Output the [x, y] coordinate of the center of the cell containing the given text.  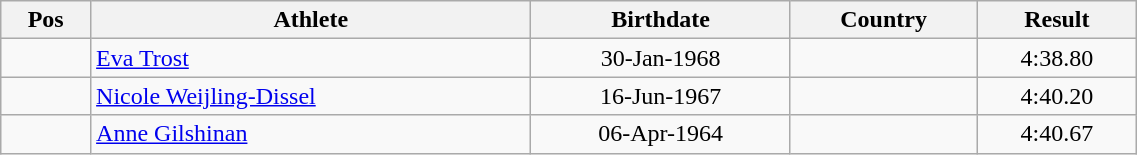
Birthdate [660, 20]
4:38.80 [1057, 58]
4:40.20 [1057, 96]
4:40.67 [1057, 134]
Country [884, 20]
Nicole Weijling-Dissel [311, 96]
Result [1057, 20]
30-Jan-1968 [660, 58]
Anne Gilshinan [311, 134]
Pos [46, 20]
06-Apr-1964 [660, 134]
Eva Trost [311, 58]
Athlete [311, 20]
16-Jun-1967 [660, 96]
